Locate the cell with the specified text and output its (x, y) center coordinate. 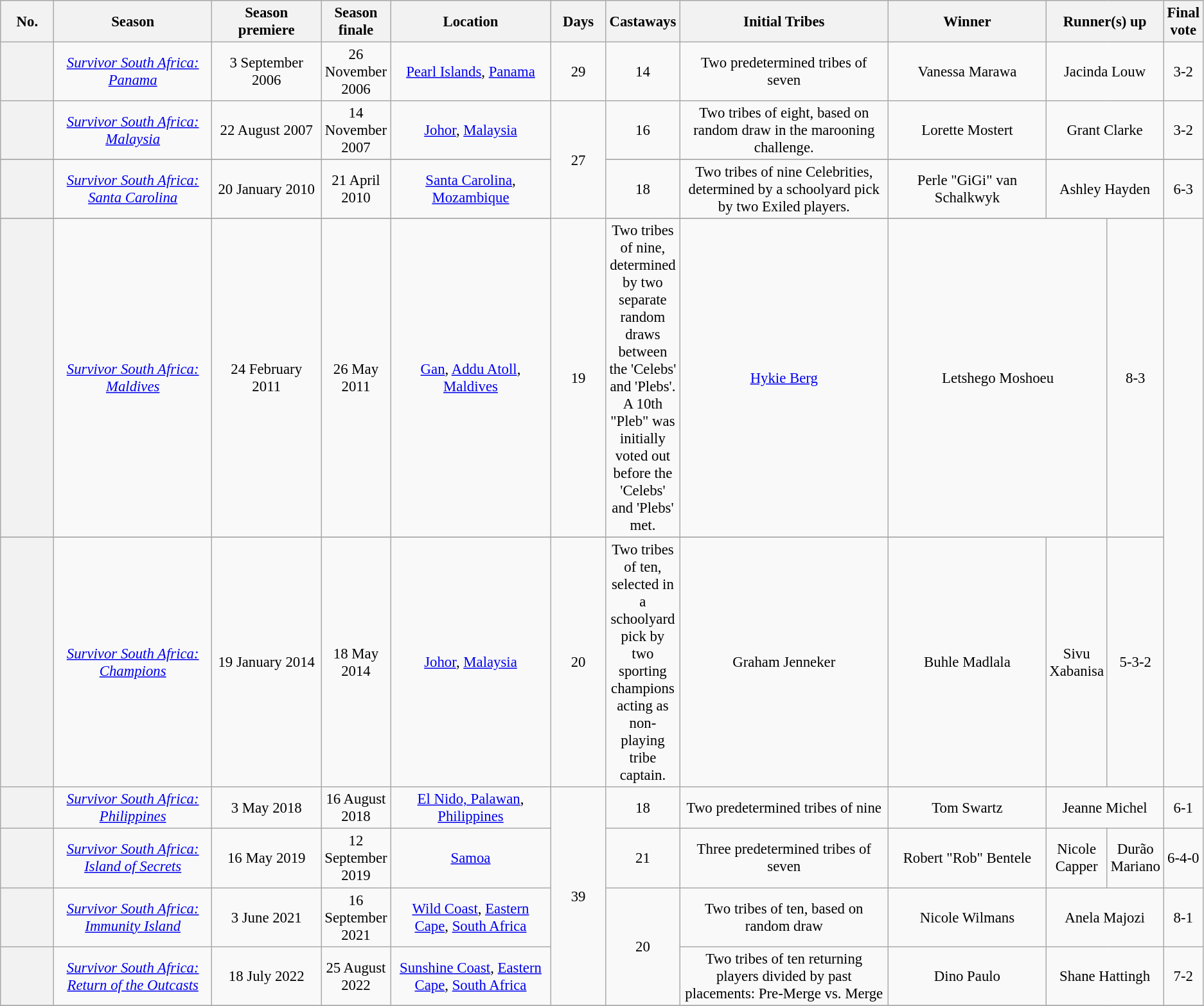
3 September 2006 (266, 72)
Buhle Madlala (968, 663)
Lorette Mostert (968, 130)
Season finale (356, 22)
22 August 2007 (266, 130)
3 June 2021 (266, 917)
Season (133, 22)
14 (642, 72)
7-2 (1183, 976)
Survivor South Africa: Panama (133, 72)
8-1 (1183, 917)
16 September 2021 (356, 917)
Vanessa Marawa (968, 72)
8-3 (1135, 378)
26 May 2011 (356, 378)
Nicole Capper (1077, 858)
6-3 (1183, 190)
21 (642, 858)
Two predetermined tribes of seven (784, 72)
24 February 2011 (266, 378)
19 (578, 378)
Survivor South Africa: Philippines (133, 808)
16 (642, 130)
18 May 2014 (356, 663)
Sunshine Coast, Eastern Cape, South Africa (470, 976)
Final vote (1183, 22)
Season premiere (266, 22)
18 July 2022 (266, 976)
Survivor South Africa: Maldives (133, 378)
26 November 2006 (356, 72)
Anela Majozi (1105, 917)
Two predetermined tribes of nine (784, 808)
Survivor South Africa: Malaysia (133, 130)
Two tribes of ten, based on random draw (784, 917)
Robert "Rob" Bentele (968, 858)
Graham Jenneker (784, 663)
Jeanne Michel (1105, 808)
29 (578, 72)
14 November 2007 (356, 130)
Survivor South Africa: Champions (133, 663)
39 (578, 897)
Santa Carolina, Mozambique (470, 190)
Pearl Islands, Panama (470, 72)
Nicole Wilmans (968, 917)
Winner (968, 22)
Sivu Xabanisa (1077, 663)
Durão Mariano (1135, 858)
Grant Clarke (1105, 130)
25 August 2022 (356, 976)
6-1 (1183, 808)
27 (578, 159)
Shane Hattingh (1105, 976)
Hykie Berg (784, 378)
Initial Tribes (784, 22)
Two tribes of ten, selected in a schoolyard pick by two sporting champions acting as non-playing tribe captain. (642, 663)
Samoa (470, 858)
Survivor South Africa:Island of Secrets (133, 858)
Two tribes of ten returning players divided by past placements: Pre-Merge vs. Merge (784, 976)
Runner(s) up (1105, 22)
6-4-0 (1183, 858)
Tom Swartz (968, 808)
16 May 2019 (266, 858)
Perle "GiGi" van Schalkwyk (968, 190)
Two tribes of nine Celebrities, determined by a schoolyard pick by two Exiled players. (784, 190)
Jacinda Louw (1105, 72)
20 January 2010 (266, 190)
Location (470, 22)
Survivor South Africa:Santa Carolina (133, 190)
19 January 2014 (266, 663)
Ashley Hayden (1105, 190)
El Nido, Palawan, Philippines (470, 808)
Days (578, 22)
Castaways (642, 22)
Two tribes of eight, based on random draw in the marooning challenge. (784, 130)
Survivor South Africa:Immunity Island (133, 917)
16 August 2018 (356, 808)
Three predetermined tribes of seven (784, 858)
12 September 2019 (356, 858)
Gan, Addu Atoll, Maldives (470, 378)
5-3-2 (1135, 663)
Letshego Moshoeu (998, 378)
Dino Paulo (968, 976)
Wild Coast, Eastern Cape, South Africa (470, 917)
Survivor South Africa:Return of the Outcasts (133, 976)
3 May 2018 (266, 808)
21 April 2010 (356, 190)
No. (27, 22)
